Search for the cell housing the specified text and yield its (x, y) center coordinate. 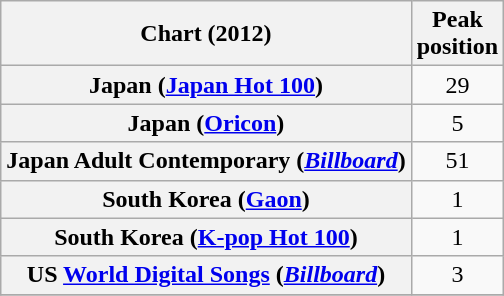
Chart (2012) (206, 34)
Peakposition (457, 34)
51 (457, 161)
US World Digital Songs (Billboard) (206, 275)
South Korea (Gaon) (206, 199)
Japan (Japan Hot 100) (206, 85)
South Korea (K-pop Hot 100) (206, 237)
Japan Adult Contemporary (Billboard) (206, 161)
29 (457, 85)
5 (457, 123)
Japan (Oricon) (206, 123)
3 (457, 275)
